Search for the cell housing the specified text and yield its (X, Y) center coordinate. 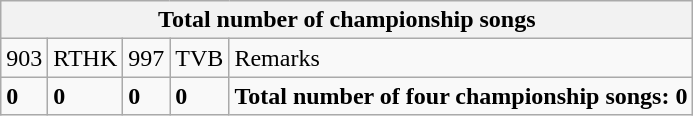
903 (24, 58)
Total number of four championship songs: 0 (461, 96)
Remarks (461, 58)
TVB (200, 58)
RTHK (86, 58)
Total number of championship songs (347, 20)
997 (146, 58)
